Capture the cell that displays the provided text and extract its [x, y] central coordinate. 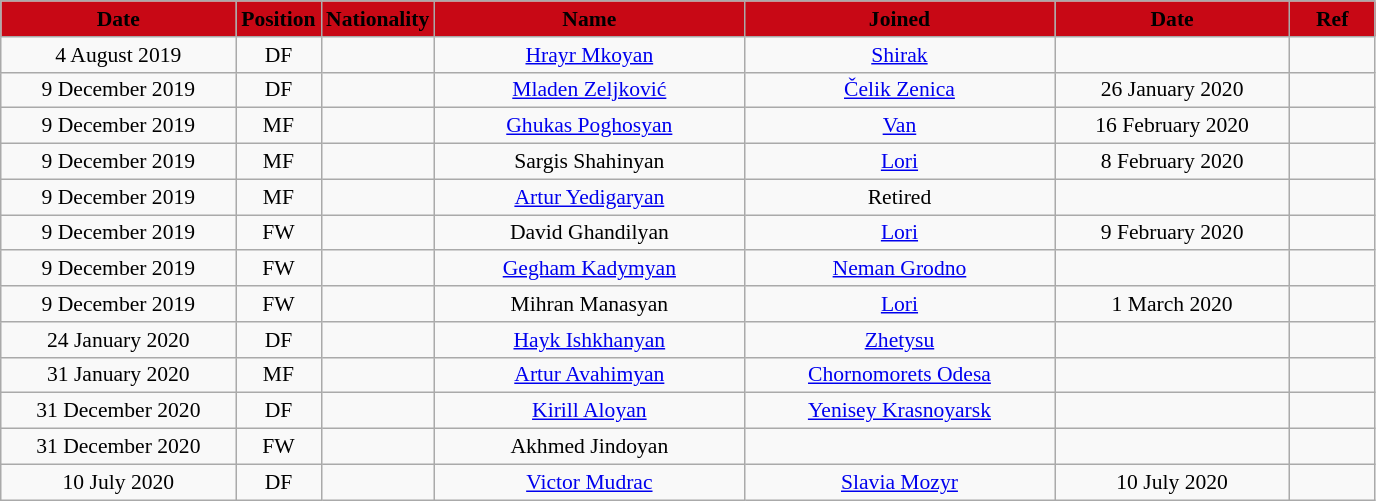
Retired [899, 197]
Position [278, 19]
Kirill Aloyan [589, 411]
Hayk Ishkhanyan [589, 340]
Name [589, 19]
Mihran Manasyan [589, 304]
Gegham Kadymyan [589, 269]
16 February 2020 [1172, 126]
4 August 2019 [118, 55]
Hrayr Mkoyan [589, 55]
Neman Grodno [899, 269]
Ghukas Poghosyan [589, 126]
31 January 2020 [118, 375]
Artur Yedigaryan [589, 197]
Slavia Mozyr [899, 482]
Van [899, 126]
Sargis Shahinyan [589, 162]
26 January 2020 [1172, 90]
24 January 2020 [118, 340]
Akhmed Jindoyan [589, 447]
Yenisey Krasnoyarsk [899, 411]
8 February 2020 [1172, 162]
Chornomorets Odesa [899, 375]
Shirak [899, 55]
Artur Avahimyan [589, 375]
Victor Mudrac [589, 482]
Nationality [378, 19]
Ref [1332, 19]
Čelik Zenica [899, 90]
Joined [899, 19]
David Ghandilyan [589, 233]
9 February 2020 [1172, 233]
Zhetysu [899, 340]
1 March 2020 [1172, 304]
Mladen Zeljković [589, 90]
